Return (X, Y) of the center of cell containing provided text 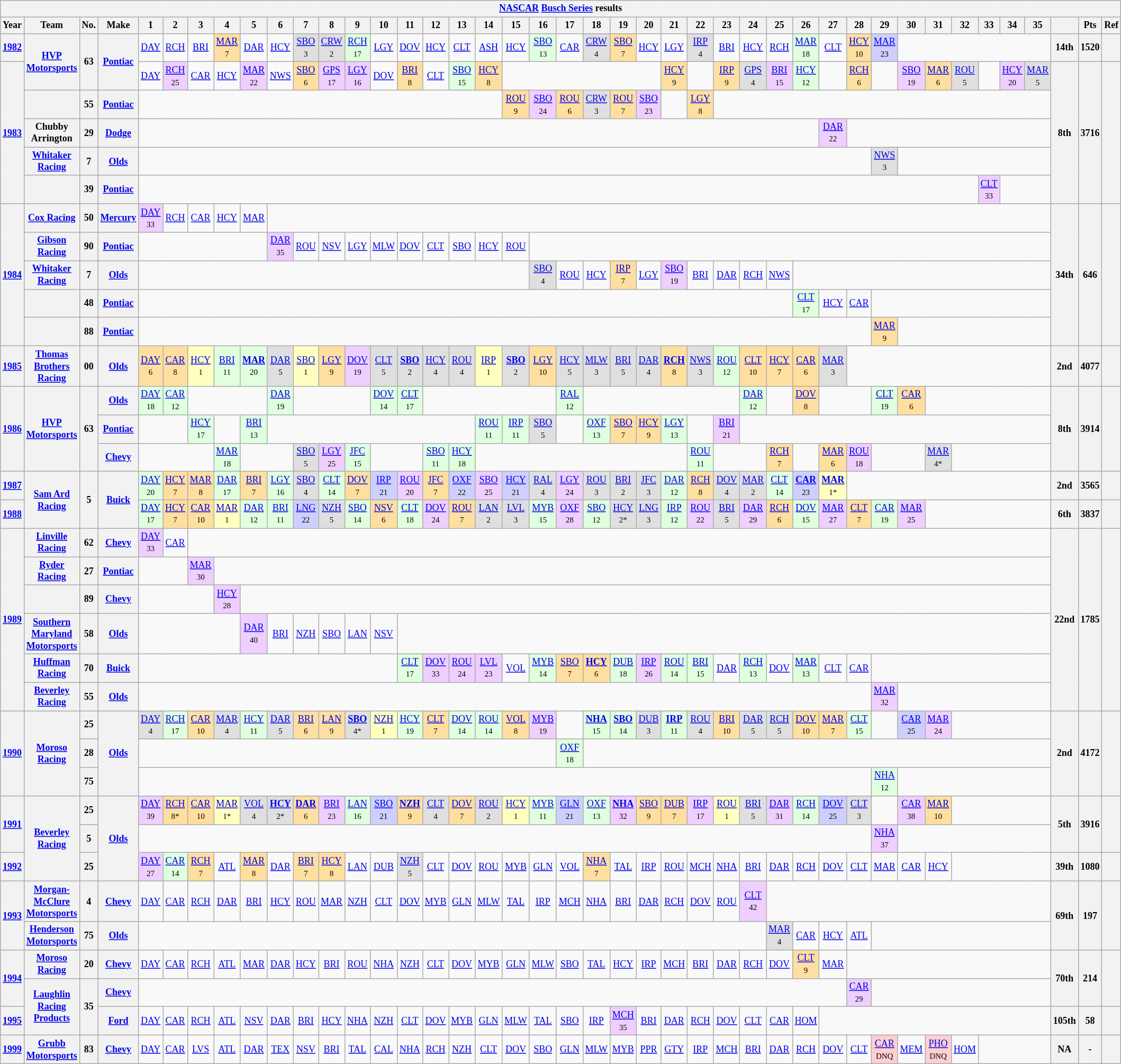
HCY18 (462, 457)
DUB18 (623, 668)
32 (964, 25)
18 (596, 25)
RCH25 (176, 76)
DAR4 (649, 366)
4077 (1090, 366)
DAY20 (151, 486)
CAR19 (884, 514)
17 (569, 25)
RAL12 (569, 401)
JFC7 (436, 486)
LGY10 (543, 366)
Ref (1111, 25)
SBO4* (357, 725)
22 (701, 25)
DAY6 (151, 366)
PPR (649, 1049)
1985 (13, 366)
LAN16 (357, 810)
MYB11 (543, 810)
IRP7 (623, 275)
CRW2 (332, 48)
HCY11 (254, 725)
HCY6 (596, 668)
BRI10 (727, 725)
DAY4 (151, 725)
DOV25 (833, 810)
1990 (13, 754)
1995 (13, 1021)
1080 (1090, 867)
CLT42 (753, 901)
24 (753, 25)
34 (1012, 25)
CLT10 (753, 366)
Grubb Motorsports (52, 1049)
LGY25 (332, 457)
00 (89, 366)
62 (89, 543)
33 (989, 25)
IRP21 (383, 486)
LVS (201, 1049)
3716 (1090, 133)
DAR35 (281, 247)
DOV15 (806, 514)
CAR25 (911, 725)
HCY17 (201, 429)
NHA7 (596, 867)
26 (806, 25)
DAY18 (151, 401)
2 (176, 25)
CLT33 (989, 190)
IRP4 (701, 48)
MAR24 (938, 725)
MAR22 (254, 76)
21 (674, 25)
CAL (383, 1049)
8 (332, 25)
LGY24 (569, 486)
89 (89, 599)
5th (1064, 825)
HCY4 (436, 366)
CLT5 (383, 366)
MEM (911, 1049)
GPS4 (753, 76)
23 (727, 25)
CLT4 (436, 810)
DAY17 (151, 514)
RCH13 (753, 668)
CAR12 (176, 401)
Henderson Motorsports (52, 936)
ROU1 (727, 810)
ROU18 (860, 457)
ROU9 (516, 104)
14th (1064, 48)
SBO3 (306, 48)
19 (623, 25)
CLT3 (860, 810)
HCY5 (569, 366)
RCH5 (780, 725)
- (1090, 1049)
1986 (13, 429)
LAN9 (332, 725)
BRI23 (332, 810)
DAY27 (151, 867)
Huffman Racing (52, 668)
HCY10 (860, 48)
70 (89, 668)
83 (89, 1049)
VOL8 (516, 725)
OXF18 (569, 753)
DUB3 (649, 725)
OXF28 (569, 514)
34th (1064, 275)
Team (52, 25)
1989 (13, 619)
RCH8* (176, 810)
Dodge (118, 133)
ASH (488, 48)
JFC15 (357, 457)
LGY9 (332, 366)
CAR29 (860, 993)
CAR14 (176, 867)
90 (89, 247)
ROU6 (569, 104)
6 (281, 25)
GPS17 (332, 76)
No. (89, 25)
BRI2 (623, 486)
1992 (13, 867)
14 (488, 25)
TEX (281, 1049)
LAN2 (488, 514)
LGY13 (674, 429)
Mercury (118, 218)
MAR25 (911, 514)
ROU20 (410, 486)
MAR10 (938, 810)
DUB (383, 867)
NZH1 (383, 725)
Linville Racing (52, 543)
HCY12 (806, 76)
HCY19 (410, 725)
CAR8 (176, 366)
Laughlin Racing Products (52, 1007)
SBO25 (488, 486)
CAR38 (911, 810)
HCY28 (227, 599)
MYB19 (543, 725)
15 (516, 25)
1984 (13, 275)
Chubby Arrington (52, 133)
NSV6 (383, 514)
LNG22 (306, 514)
NA (1064, 1049)
LNG3 (649, 514)
ROU5 (964, 76)
646 (1090, 275)
3914 (1090, 429)
MAR9 (884, 332)
Ford (118, 1021)
IRP12 (674, 514)
SBO6 (306, 76)
MYB15 (543, 514)
IRP9 (727, 76)
SBO13 (543, 48)
DOV24 (436, 514)
IRP26 (649, 668)
GLN21 (569, 810)
197 (1090, 916)
70th (1064, 978)
1993 (13, 916)
DAR29 (753, 514)
NHA32 (623, 810)
10 (383, 25)
DAR22 (833, 133)
DOV19 (357, 366)
CLT18 (410, 514)
3837 (1090, 514)
HCY21 (516, 486)
1520 (1090, 48)
MAR23 (884, 48)
NHA15 (596, 725)
105th (1064, 1021)
CAR23 (806, 486)
69th (1064, 916)
CLT19 (884, 401)
1785 (1090, 619)
88 (89, 332)
11 (410, 25)
RAL4 (543, 486)
MAR30 (201, 571)
Thomas Brothers Racing (52, 366)
MAR27 (833, 514)
CRW4 (596, 48)
SBO15 (462, 76)
SBO1 (306, 366)
30 (911, 25)
1994 (13, 978)
MAR2 (753, 486)
DAR6 (306, 810)
MCH35 (623, 1021)
1983 (13, 133)
MAR13 (806, 668)
BRI8 (410, 76)
NHA12 (884, 782)
ROU12 (727, 366)
MAR1 (227, 514)
BRI6 (306, 725)
DAR17 (227, 486)
16 (543, 25)
NHA37 (884, 838)
MAR32 (884, 697)
Ryder Racing (52, 571)
9 (357, 25)
48 (89, 303)
1 (151, 25)
1991 (13, 825)
CLT9 (806, 964)
LVL23 (488, 668)
BRI21 (727, 429)
50 (89, 218)
DAR19 (281, 401)
DOV33 (436, 668)
DOV10 (806, 725)
ROU3 (596, 486)
Pts (1090, 25)
1999 (13, 1049)
6th (1064, 514)
CRW3 (596, 104)
MAR20 (254, 366)
DAR40 (254, 634)
HCY20 (1012, 76)
OXF22 (462, 486)
SBO21 (383, 810)
PHODNQ (938, 1049)
CARDNQ (884, 1049)
ROU2 (488, 810)
39th (1064, 867)
Cox Racing (52, 218)
1982 (13, 48)
SBO12 (596, 514)
MLW3 (596, 366)
214 (1090, 978)
ROU24 (462, 668)
LVL3 (516, 514)
RCH14 (806, 810)
MYB14 (543, 668)
1987 (13, 486)
NZH9 (410, 810)
ROU22 (701, 514)
IRP1 (488, 366)
Sam Ard Racing (52, 500)
SBO9 (649, 810)
MAR4* (938, 457)
31 (938, 25)
MAR3 (833, 366)
NASCAR Busch Series results (561, 8)
3916 (1090, 825)
VOL4 (254, 810)
DOV8 (806, 401)
13 (462, 25)
IRP17 (701, 810)
12 (436, 25)
22nd (1064, 619)
JFC3 (649, 486)
SBO23 (649, 104)
BRI13 (254, 429)
1988 (13, 514)
Make (118, 25)
DUB7 (674, 810)
Year (13, 25)
39 (89, 190)
LGY8 (701, 104)
SBO24 (543, 104)
DAR31 (780, 810)
4172 (1090, 754)
GTY (674, 1049)
SBO11 (436, 457)
3565 (1090, 486)
DAY39 (151, 810)
Morgan-McClure Motorsports (52, 901)
CLT15 (860, 725)
3 (201, 25)
Southern Maryland Motorsports (52, 634)
DOV4 (727, 486)
MAR5 (1038, 76)
Gibson Racing (52, 247)
